Identify which cell holds the provided text, then report its (X, Y) central coordinate. 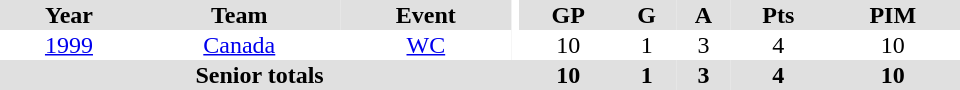
PIM (893, 15)
Pts (778, 15)
Canada (240, 45)
Event (426, 15)
WC (426, 45)
Senior totals (260, 75)
Year (69, 15)
1999 (69, 45)
GP (568, 15)
Team (240, 15)
A (704, 15)
G (646, 15)
